Determine the [x, y] coordinate at the center of the cell enclosing the given text.  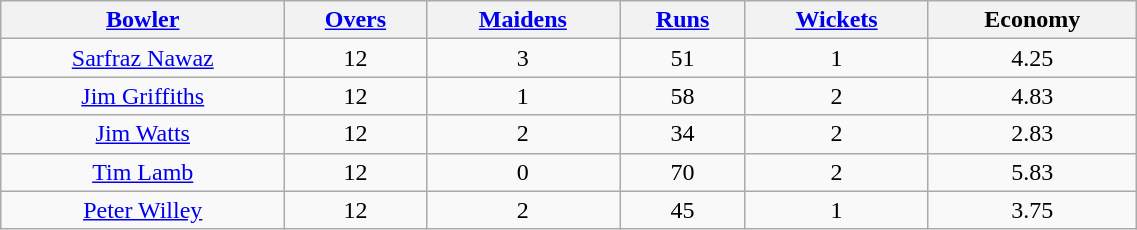
Peter Willey [143, 210]
58 [683, 96]
Tim Lamb [143, 172]
70 [683, 172]
Jim Griffiths [143, 96]
2.83 [1032, 134]
Overs [356, 20]
34 [683, 134]
4.83 [1032, 96]
51 [683, 58]
Runs [683, 20]
4.25 [1032, 58]
Sarfraz Nawaz [143, 58]
Maidens [523, 20]
Jim Watts [143, 134]
3 [523, 58]
Wickets [836, 20]
45 [683, 210]
3.75 [1032, 210]
0 [523, 172]
Economy [1032, 20]
Bowler [143, 20]
5.83 [1032, 172]
